Locate the cell with the specified text and output its (X, Y) center coordinate. 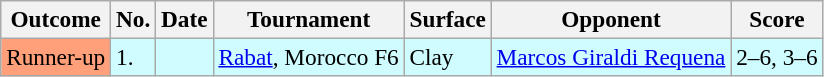
2–6, 3–6 (777, 57)
Rabat, Morocco F6 (308, 57)
Runner-up (56, 57)
Date (184, 19)
Tournament (308, 19)
Outcome (56, 19)
Surface (448, 19)
Score (777, 19)
1. (134, 57)
Opponent (611, 19)
Clay (448, 57)
No. (134, 19)
Marcos Giraldi Requena (611, 57)
